Provide the (x, y) coordinate of the cell's center where the given text is located.  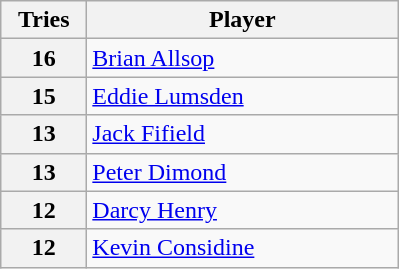
Darcy Henry (242, 210)
Tries (44, 20)
16 (44, 58)
15 (44, 96)
Kevin Considine (242, 248)
Player (242, 20)
Peter Dimond (242, 172)
Eddie Lumsden (242, 96)
Jack Fifield (242, 134)
Brian Allsop (242, 58)
